Output the (x, y) coordinate of the center of the cell containing the given text.  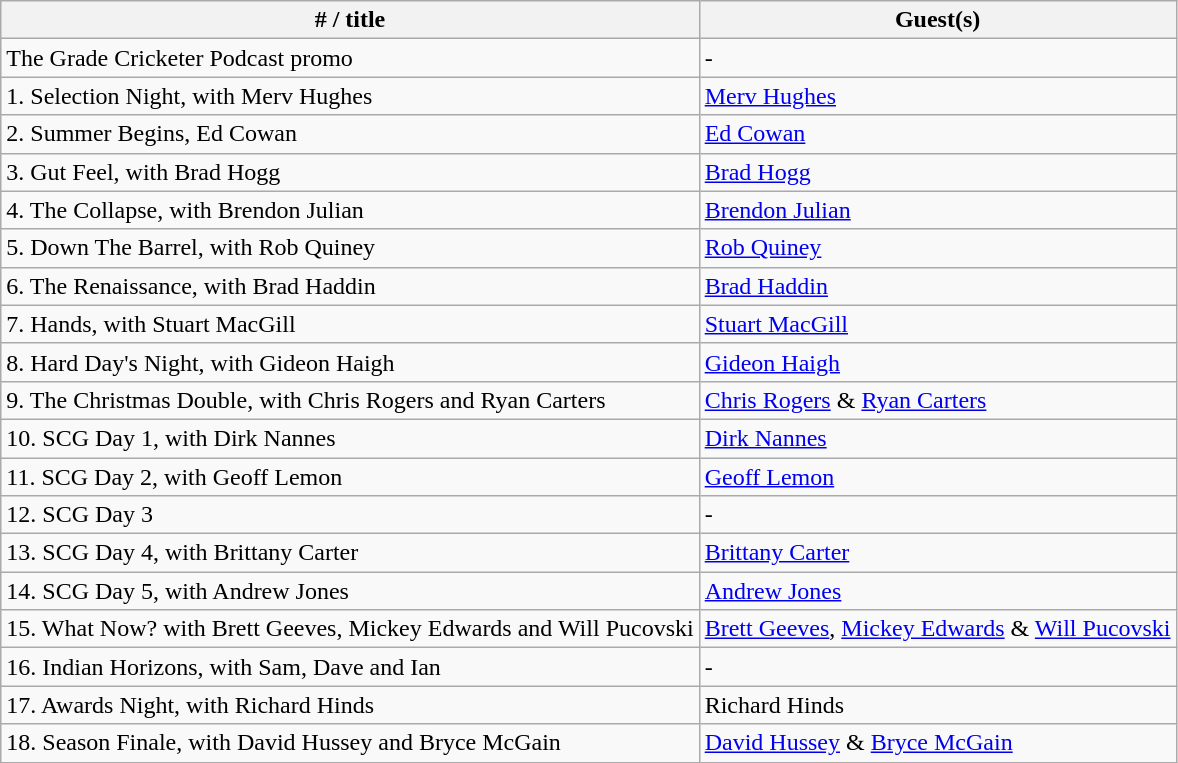
Merv Hughes (938, 96)
Brad Hogg (938, 172)
David Hussey & Bryce McGain (938, 743)
Geoff Lemon (938, 477)
8. Hard Day's Night, with Gideon Haigh (350, 362)
2. Summer Begins, Ed Cowan (350, 134)
Brett Geeves, Mickey Edwards & Will Pucovski (938, 629)
15. What Now? with Brett Geeves, Mickey Edwards and Will Pucovski (350, 629)
Gideon Haigh (938, 362)
Chris Rogers & Ryan Carters (938, 400)
# / title (350, 20)
5. Down The Barrel, with Rob Quiney (350, 248)
18. Season Finale, with David Hussey and Bryce McGain (350, 743)
17. Awards Night, with Richard Hinds (350, 705)
Richard Hinds (938, 705)
The Grade Cricketer Podcast promo (350, 58)
10. SCG Day 1, with Dirk Nannes (350, 438)
13. SCG Day 4, with Brittany Carter (350, 553)
3. Gut Feel, with Brad Hogg (350, 172)
Brittany Carter (938, 553)
Guest(s) (938, 20)
1. Selection Night, with Merv Hughes (350, 96)
Brendon Julian (938, 210)
Brad Haddin (938, 286)
11. SCG Day 2, with Geoff Lemon (350, 477)
14. SCG Day 5, with Andrew Jones (350, 591)
Stuart MacGill (938, 324)
6. The Renaissance, with Brad Haddin (350, 286)
Ed Cowan (938, 134)
7. Hands, with Stuart MacGill (350, 324)
16. Indian Horizons, with Sam, Dave and Ian (350, 667)
4. The Collapse, with Brendon Julian (350, 210)
Rob Quiney (938, 248)
Andrew Jones (938, 591)
Dirk Nannes (938, 438)
9. The Christmas Double, with Chris Rogers and Ryan Carters (350, 400)
12. SCG Day 3 (350, 515)
